Provide the (x, y) coordinate of the cell's center where the given text is located.  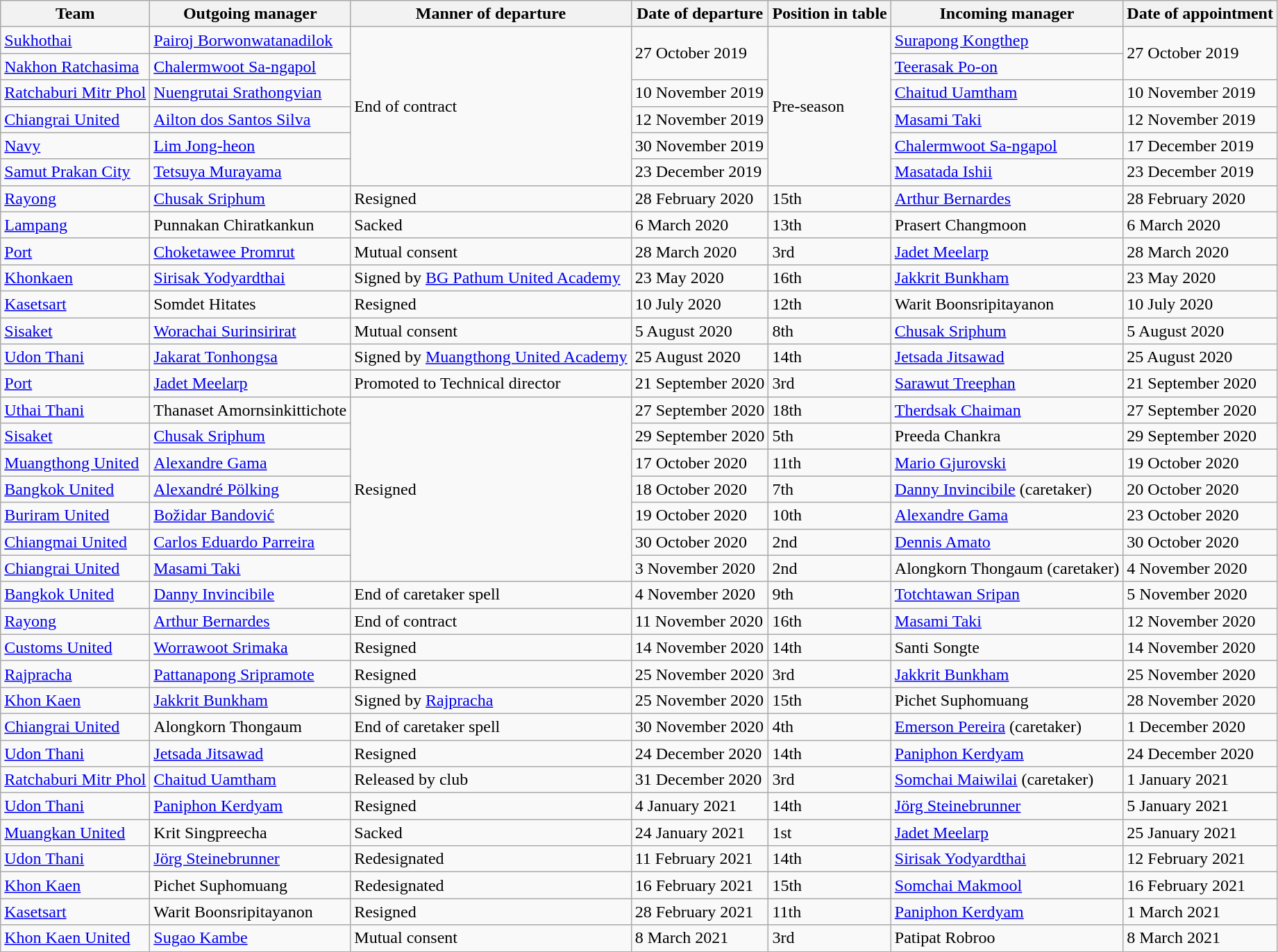
Sugao Kambe (250, 938)
Alongkorn Thongaum (250, 726)
Muangkan United (75, 833)
Promoted to Technical director (491, 384)
1st (830, 833)
Buriram United (75, 516)
12 February 2021 (1200, 859)
Krit Singpreecha (250, 833)
Khon Kaen United (75, 938)
28 February 2021 (700, 912)
Ailton dos Santos Silva (250, 119)
Lim Jong-heon (250, 146)
Božidar Bandović (250, 516)
8th (830, 331)
Signed by Rajpracha (491, 700)
31 December 2020 (700, 780)
28 November 2020 (1200, 700)
Choketawee Promrut (250, 251)
Danny Invincibile (caretaker) (1007, 489)
Pairoj Borwonwatanadilok (250, 40)
Date of appointment (1200, 14)
Mario Gjurovski (1007, 463)
Alongkorn Thongaum (caretaker) (1007, 568)
Surapong Kongthep (1007, 40)
11 February 2021 (700, 859)
Emerson Pereira (caretaker) (1007, 726)
Signed by BG Pathum United Academy (491, 278)
Totchtawan Sripan (1007, 595)
Uthai Thani (75, 410)
Signed by Muangthong United Academy (491, 357)
Customs United (75, 647)
Released by club (491, 780)
Team (75, 14)
Therdsak Chaiman (1007, 410)
18 October 2020 (700, 489)
Prasert Changmoon (1007, 225)
5th (830, 436)
1 January 2021 (1200, 780)
Patipat Robroo (1007, 938)
30 November 2020 (700, 726)
Worachai Surinsirirat (250, 331)
Jakarat Tonhongsa (250, 357)
Punnakan Chiratkankun (250, 225)
Pre-season (830, 106)
11 November 2020 (700, 621)
Pattanapong Sripramote (250, 674)
Danny Invincibile (250, 595)
Date of departure (700, 14)
Muangthong United (75, 463)
Nakhon Ratchasima (75, 67)
9th (830, 595)
1 December 2020 (1200, 726)
Somchai Makmool (1007, 885)
Samut Prakan City (75, 172)
Sarawut Treephan (1007, 384)
3 November 2020 (700, 568)
5 November 2020 (1200, 595)
Position in table (830, 14)
Lampang (75, 225)
23 October 2020 (1200, 516)
13th (830, 225)
Santi Songte (1007, 647)
Sukhothai (75, 40)
Outgoing manager (250, 14)
24 January 2021 (700, 833)
Nuengrutai Srathongvian (250, 93)
Somchai Maiwilai (caretaker) (1007, 780)
25 January 2021 (1200, 833)
Carlos Eduardo Parreira (250, 542)
Navy (75, 146)
Alexandré Pölking (250, 489)
18th (830, 410)
10th (830, 516)
4th (830, 726)
Dennis Amato (1007, 542)
Masatada Ishii (1007, 172)
30 November 2019 (700, 146)
Rajpracha (75, 674)
17 October 2020 (700, 463)
Tetsuya Murayama (250, 172)
7th (830, 489)
Manner of departure (491, 14)
Worrawoot Srimaka (250, 647)
4 January 2021 (700, 806)
5 January 2021 (1200, 806)
Thanaset Amornsinkittichote (250, 410)
12 November 2020 (1200, 621)
Incoming manager (1007, 14)
Chiangmai United (75, 542)
Khonkaen (75, 278)
Preeda Chankra (1007, 436)
12th (830, 304)
Teerasak Po-on (1007, 67)
20 October 2020 (1200, 489)
Somdet Hitates (250, 304)
1 March 2021 (1200, 912)
17 December 2019 (1200, 146)
